For the text-containing cell, return its midpoint in [x, y] coordinate format. 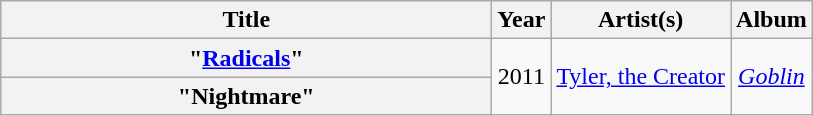
"Radicals" [246, 58]
"Nightmare" [246, 96]
Year [522, 20]
Tyler, the Creator [641, 77]
Album [772, 20]
Title [246, 20]
2011 [522, 77]
Artist(s) [641, 20]
Goblin [772, 77]
